Output the (x, y) coordinate of the center of the cell containing the given text.  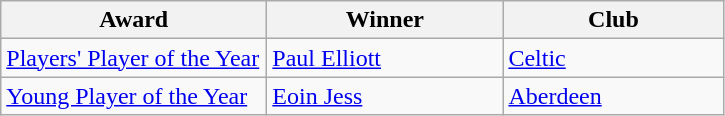
Players' Player of the Year (134, 58)
Winner (385, 20)
Award (134, 20)
Aberdeen (614, 96)
Celtic (614, 58)
Young Player of the Year (134, 96)
Club (614, 20)
Eoin Jess (385, 96)
Paul Elliott (385, 58)
